Find where the given text appears and provide that cell's center as [x, y] coordinate. 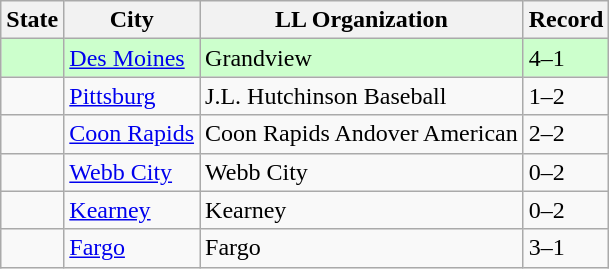
State [32, 20]
Coon Rapids Andover American [362, 134]
Grandview [362, 58]
Record [566, 20]
Pittsburg [132, 96]
City [132, 20]
4–1 [566, 58]
J.L. Hutchinson Baseball [362, 96]
Des Moines [132, 58]
Coon Rapids [132, 134]
1–2 [566, 96]
LL Organization [362, 20]
2–2 [566, 134]
3–1 [566, 248]
